Output the (X, Y) coordinate of the center of the cell containing the given text.  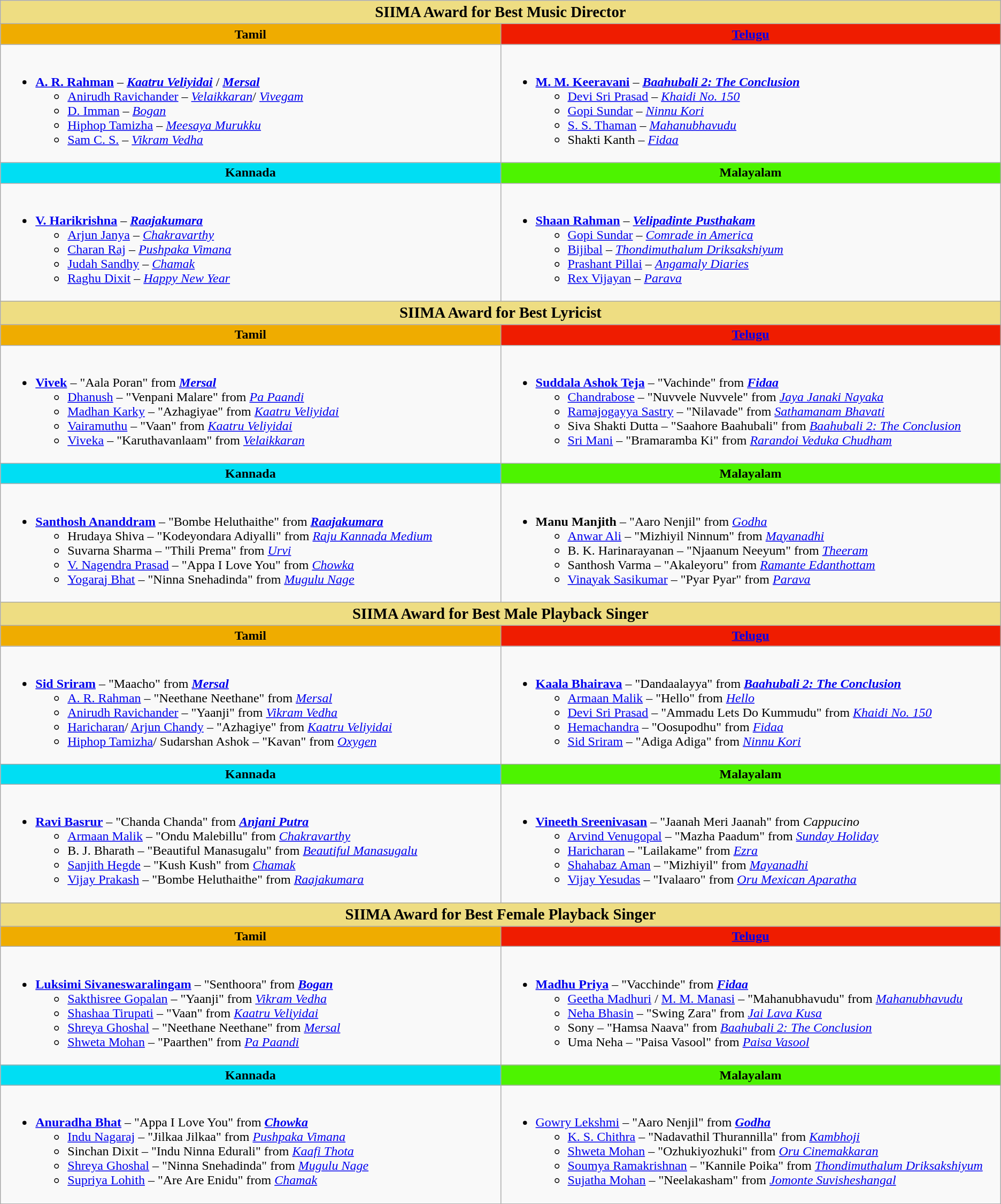
SIIMA Award for Best Lyricist (500, 313)
V. Harikrishna – RaajakumaraArjun Janya – ChakravarthyCharan Raj – Pushpaka VimanaJudah Sandhy – ChamakRaghu Dixit – Happy New Year (250, 242)
M. M. Keeravani – Baahubali 2: The ConclusionDevi Sri Prasad – Khaidi No. 150Gopi Sundar – Ninnu KoriS. S. Thaman – MahanubhavuduShakti Kanth – Fidaa (751, 104)
SIIMA Award for Best Female Playback Singer (500, 915)
SIIMA Award for Best Male Playback Singer (500, 613)
SIIMA Award for Best Music Director (500, 12)
